Identify which cell holds the provided text, then report its [x, y] central coordinate. 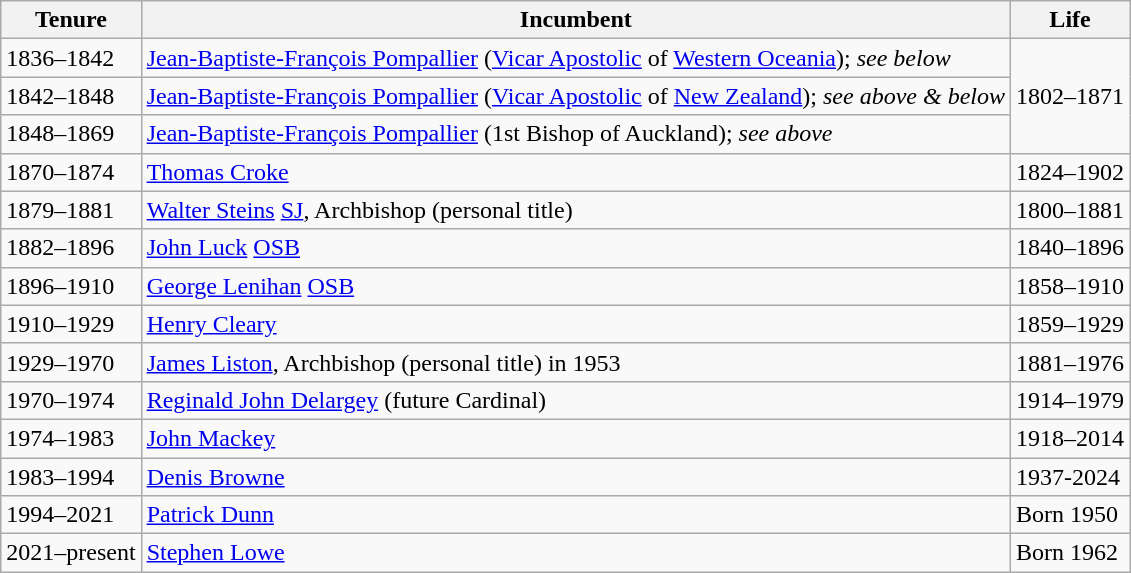
George Lenihan OSB [576, 286]
1848–1869 [71, 134]
1859–1929 [1070, 324]
2021–present [71, 553]
Stephen Lowe [576, 553]
1918–2014 [1070, 438]
1882–1896 [71, 248]
1974–1983 [71, 438]
Born 1962 [1070, 553]
1802–1871 [1070, 96]
1983–1994 [71, 477]
1879–1881 [71, 210]
1994–2021 [71, 515]
John Luck OSB [576, 248]
Jean-Baptiste-François Pompallier (Vicar Apostolic of Western Oceania); see below [576, 58]
Jean-Baptiste-François Pompallier (Vicar Apostolic of New Zealand); see above & below [576, 96]
1937-2024 [1070, 477]
1881–1976 [1070, 362]
1858–1910 [1070, 286]
Denis Browne [576, 477]
1929–1970 [71, 362]
1836–1842 [71, 58]
1842–1848 [71, 96]
1914–1979 [1070, 400]
Henry Cleary [576, 324]
Walter Steins SJ, Archbishop (personal title) [576, 210]
1800–1881 [1070, 210]
Reginald John Delargey (future Cardinal) [576, 400]
Life [1070, 20]
James Liston, Archbishop (personal title) in 1953 [576, 362]
1910–1929 [71, 324]
1896–1910 [71, 286]
Incumbent [576, 20]
1840–1896 [1070, 248]
1824–1902 [1070, 172]
Thomas Croke [576, 172]
1870–1874 [71, 172]
Tenure [71, 20]
John Mackey [576, 438]
Patrick Dunn [576, 515]
Born 1950 [1070, 515]
Jean-Baptiste-François Pompallier (1st Bishop of Auckland); see above [576, 134]
1970–1974 [71, 400]
